Capture the cell that displays the provided text and extract its [x, y] central coordinate. 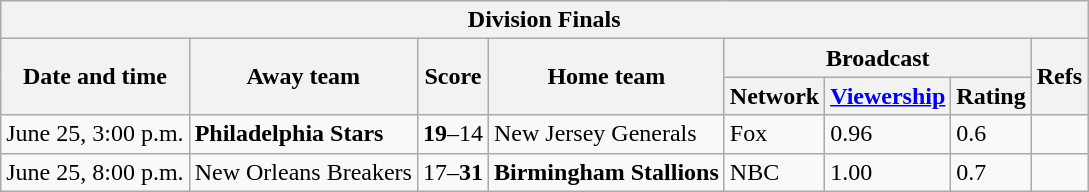
Fox [774, 134]
New Orleans Breakers [303, 172]
New Jersey Generals [607, 134]
19–14 [452, 134]
Away team [303, 77]
0.6 [991, 134]
Refs [1059, 77]
Rating [991, 96]
Broadcast [878, 58]
Network [774, 96]
Home team [607, 77]
0.96 [888, 134]
Birmingham Stallions [607, 172]
1.00 [888, 172]
June 25, 3:00 p.m. [95, 134]
Philadelphia Stars [303, 134]
Viewership [888, 96]
0.7 [991, 172]
Division Finals [544, 20]
NBC [774, 172]
Score [452, 77]
June 25, 8:00 p.m. [95, 172]
17–31 [452, 172]
Date and time [95, 77]
